Scan for the cell matching the given text and deliver its (X, Y) coordinate at center. 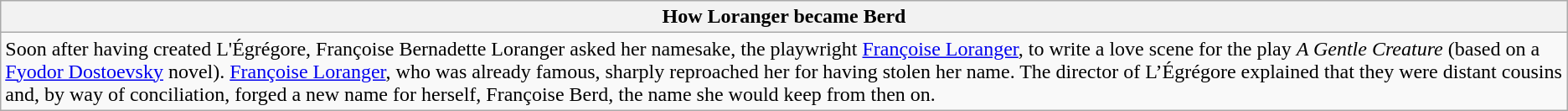
How Loranger became Berd (784, 17)
